Output the (X, Y) coordinate of the center of the cell containing the given text.  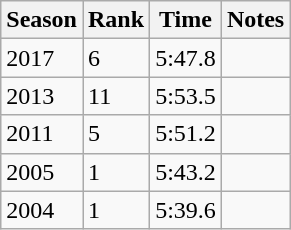
5:39.6 (186, 210)
2013 (42, 96)
5:47.8 (186, 58)
5:53.5 (186, 96)
Time (186, 20)
6 (116, 58)
2011 (42, 134)
11 (116, 96)
5:51.2 (186, 134)
2004 (42, 210)
2005 (42, 172)
5:43.2 (186, 172)
Rank (116, 20)
Season (42, 20)
5 (116, 134)
2017 (42, 58)
Notes (255, 20)
